Identify which cell holds the provided text, then report its (X, Y) central coordinate. 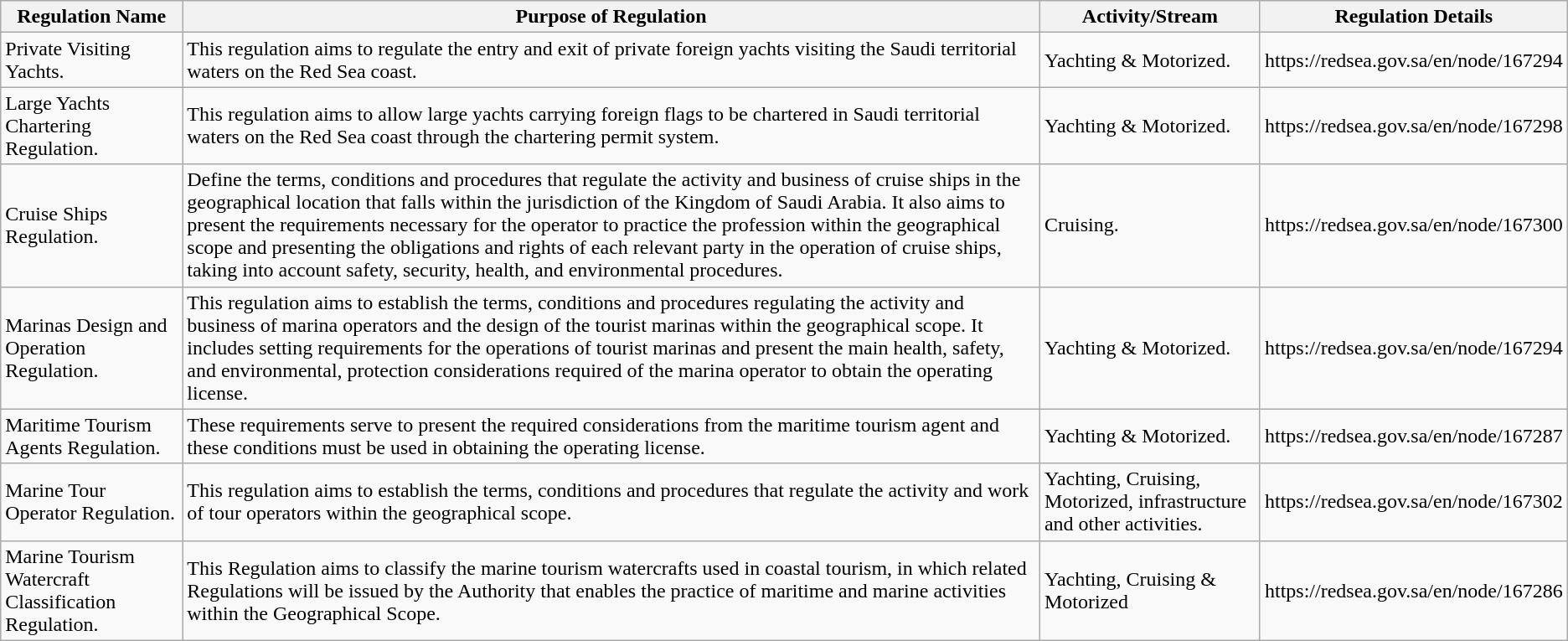
Maritime Tourism Agents Regulation. (92, 436)
This regulation aims to regulate the entry and exit of private foreign yachts visiting the Saudi territorial waters on the Red Sea coast. (611, 60)
Regulation Details (1414, 17)
Large Yachts Chartering Regulation. (92, 126)
Purpose of Regulation (611, 17)
Yachting, Cruising, Motorized, infrastructure and other activities. (1149, 502)
Private Visiting Yachts. (92, 60)
https://redsea.gov.sa/en/node/167302 (1414, 502)
https://redsea.gov.sa/en/node/167286 (1414, 590)
Cruise Ships Regulation. (92, 225)
https://redsea.gov.sa/en/node/167298 (1414, 126)
https://redsea.gov.sa/en/node/167300 (1414, 225)
Cruising. (1149, 225)
Marine Tour Operator Regulation. (92, 502)
Regulation Name (92, 17)
Marine Tourism Watercraft Classification Regulation. (92, 590)
Marinas Design and Operation Regulation. (92, 348)
Yachting, Cruising & Motorized (1149, 590)
Activity/Stream (1149, 17)
https://redsea.gov.sa/en/node/167287 (1414, 436)
